Extract the (X, Y) coordinate from the center of the cell holding the provided text.  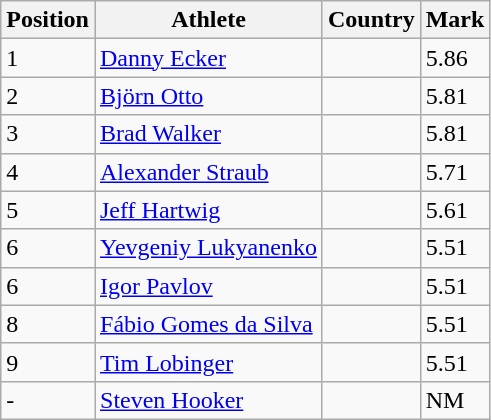
5.86 (455, 58)
Igor Pavlov (208, 286)
Yevgeniy Lukyanenko (208, 248)
1 (48, 58)
Jeff Hartwig (208, 210)
Position (48, 20)
4 (48, 172)
9 (48, 362)
- (48, 400)
Brad Walker (208, 134)
5.71 (455, 172)
Alexander Straub (208, 172)
2 (48, 96)
3 (48, 134)
Mark (455, 20)
5 (48, 210)
Björn Otto (208, 96)
Tim Lobinger (208, 362)
NM (455, 400)
Athlete (208, 20)
Country (371, 20)
Danny Ecker (208, 58)
Steven Hooker (208, 400)
Fábio Gomes da Silva (208, 324)
8 (48, 324)
5.61 (455, 210)
